Detect which cell encompasses the target text, then output its [X, Y] center coordinate. 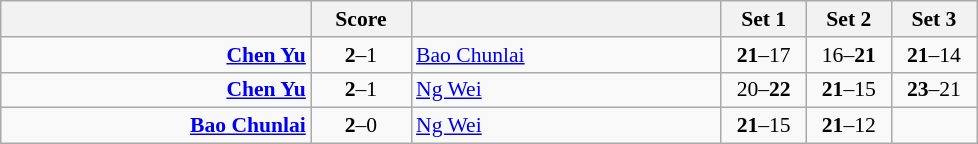
Set 3 [934, 19]
Set 1 [764, 19]
2–0 [361, 126]
Score [361, 19]
23–21 [934, 90]
21–14 [934, 55]
21–12 [848, 126]
16–21 [848, 55]
Set 2 [848, 19]
20–22 [764, 90]
21–17 [764, 55]
